Identify which cell holds the provided text, then report its [x, y] central coordinate. 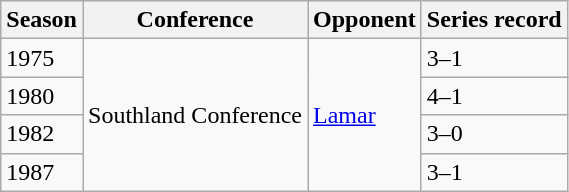
1975 [42, 58]
Series record [494, 20]
Southland Conference [194, 115]
Opponent [365, 20]
Lamar [365, 115]
3–0 [494, 134]
Season [42, 20]
1987 [42, 172]
Conference [194, 20]
1980 [42, 96]
1982 [42, 134]
4–1 [494, 96]
